Return the [X, Y] coordinate for the center point of the cell that contains the specified text.  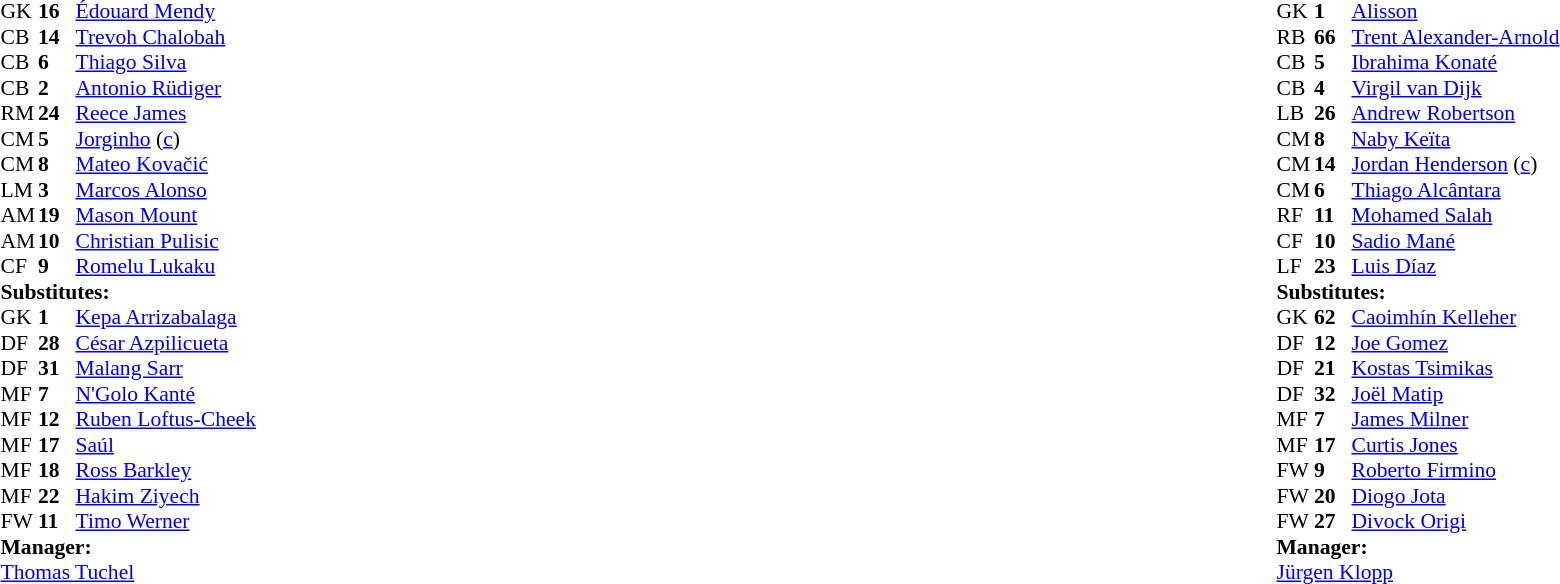
Trent Alexander-Arnold [1455, 37]
26 [1333, 113]
Christian Pulisic [166, 241]
Mohamed Salah [1455, 215]
Ibrahima Konaté [1455, 63]
Hakim Ziyech [166, 496]
Andrew Robertson [1455, 113]
Roberto Firmino [1455, 471]
Reece James [166, 113]
Diogo Jota [1455, 496]
31 [57, 369]
23 [1333, 267]
21 [1333, 369]
62 [1333, 317]
2 [57, 88]
1 [57, 317]
Joël Matip [1455, 394]
James Milner [1455, 419]
18 [57, 471]
Thiago Silva [166, 63]
28 [57, 343]
RB [1295, 37]
Divock Origi [1455, 521]
22 [57, 496]
Naby Keïta [1455, 139]
Jorginho (c) [166, 139]
Saúl [166, 445]
Mason Mount [166, 215]
Ross Barkley [166, 471]
27 [1333, 521]
Mateo Kovačić [166, 165]
LM [19, 190]
N'Golo Kanté [166, 394]
Malang Sarr [166, 369]
LB [1295, 113]
Romelu Lukaku [166, 267]
Antonio Rüdiger [166, 88]
3 [57, 190]
Jordan Henderson (c) [1455, 165]
Virgil van Dijk [1455, 88]
Curtis Jones [1455, 445]
Kostas Tsimikas [1455, 369]
4 [1333, 88]
Kepa Arrizabalaga [166, 317]
Luis Díaz [1455, 267]
LF [1295, 267]
24 [57, 113]
66 [1333, 37]
32 [1333, 394]
Sadio Mané [1455, 241]
RM [19, 113]
Marcos Alonso [166, 190]
Thiago Alcântara [1455, 190]
Trevoh Chalobah [166, 37]
Joe Gomez [1455, 343]
RF [1295, 215]
19 [57, 215]
César Azpilicueta [166, 343]
20 [1333, 496]
Ruben Loftus-Cheek [166, 419]
Timo Werner [166, 521]
Caoimhín Kelleher [1455, 317]
